For the text-containing cell, return its midpoint in [x, y] coordinate format. 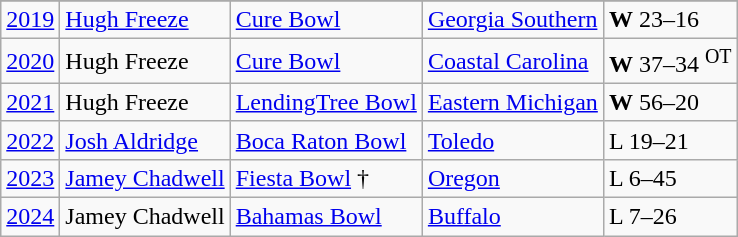
2020 [30, 62]
2021 [30, 102]
Coastal Carolina [512, 62]
W 37–34 OT [670, 62]
LendingTree Bowl [326, 102]
W 23–16 [670, 20]
2024 [30, 217]
Toledo [512, 140]
Boca Raton Bowl [326, 140]
Fiesta Bowl † [326, 178]
Josh Aldridge [145, 140]
2019 [30, 20]
L 6–45 [670, 178]
2023 [30, 178]
2022 [30, 140]
L 19–21 [670, 140]
Bahamas Bowl [326, 217]
Eastern Michigan [512, 102]
Buffalo [512, 217]
Oregon [512, 178]
Georgia Southern [512, 20]
L 7–26 [670, 217]
W 56–20 [670, 102]
